Pinpoint the cell where the given text exists, returning its (x, y) midpoint coordinate. 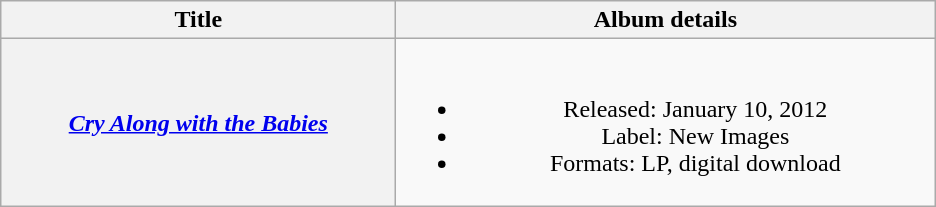
Album details (666, 20)
Released: January 10, 2012Label: New ImagesFormats: LP, digital download (666, 122)
Cry Along with the Babies (198, 122)
Title (198, 20)
